Provide the (X, Y) coordinate of the cell's center where the given text is located.  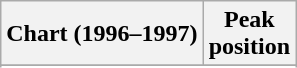
Chart (1996–1997) (102, 34)
Peakposition (249, 34)
